Return the (x, y) coordinate for the center point of the cell that contains the specified text.  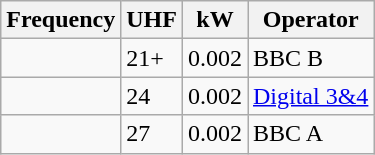
UHF (152, 20)
27 (152, 134)
Digital 3&4 (311, 96)
BBC B (311, 58)
kW (214, 20)
BBC A (311, 134)
Operator (311, 20)
24 (152, 96)
Frequency (61, 20)
21+ (152, 58)
